Determine the (x, y) coordinate at the center of the cell enclosing the given text.  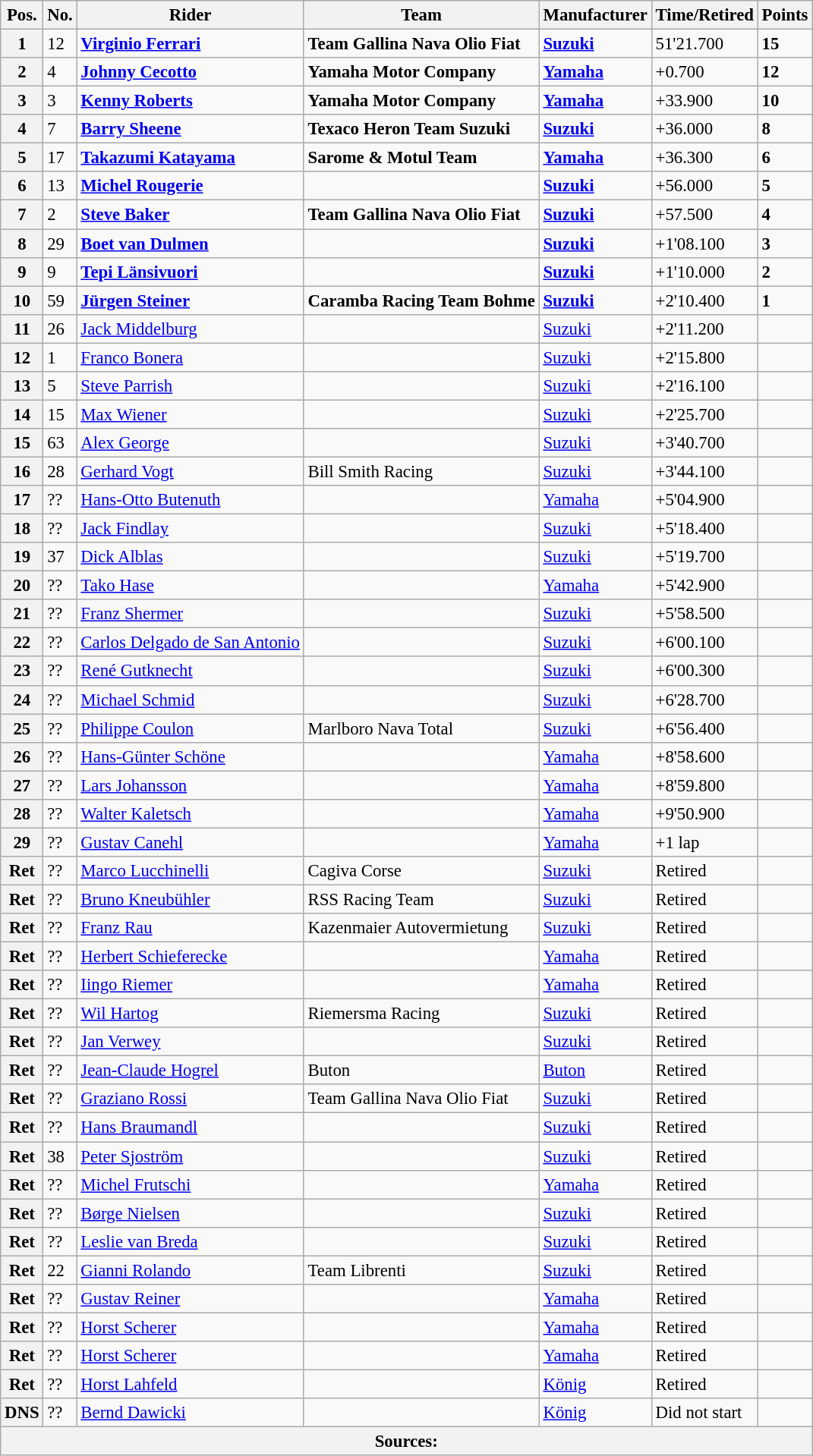
21 (22, 614)
René Gutknecht (190, 671)
Horst Lahfeld (190, 1384)
27 (22, 785)
Steve Baker (190, 215)
Michel Frutschi (190, 1184)
24 (22, 700)
Riemersma Racing (421, 1014)
Cagiva Corse (421, 871)
+5'04.900 (704, 500)
Johnny Cecotto (190, 72)
+6'56.400 (704, 728)
Jack Middelburg (190, 329)
38 (60, 1156)
+3'40.700 (704, 443)
Sarome & Motul Team (421, 158)
+9'50.900 (704, 814)
Sources: (407, 1442)
Time/Retired (704, 15)
63 (60, 443)
Barry Sheene (190, 129)
Virginio Ferrari (190, 44)
Bruno Kneubühler (190, 899)
+8'59.800 (704, 785)
Gustav Canehl (190, 842)
Marco Lucchinelli (190, 871)
Leslie van Breda (190, 1241)
Hans-Günter Schöne (190, 756)
Rider (190, 15)
Gustav Reiner (190, 1299)
Did not start (704, 1413)
37 (60, 557)
Philippe Coulon (190, 728)
+6'00.300 (704, 671)
Max Wiener (190, 414)
Bernd Dawicki (190, 1413)
Alex George (190, 443)
Franco Bonera (190, 357)
Lars Johansson (190, 785)
+33.900 (704, 101)
14 (22, 414)
+0.700 (704, 72)
No. (60, 15)
+6'28.700 (704, 700)
Pos. (22, 15)
Franz Shermer (190, 614)
16 (22, 471)
Marlboro Nava Total (421, 728)
Jan Verwey (190, 1042)
Børge Nielsen (190, 1213)
Jürgen Steiner (190, 300)
Kazenmaier Autovermietung (421, 928)
Wil Hartog (190, 1014)
Manufacturer (595, 15)
Franz Rau (190, 928)
+57.500 (704, 215)
+5'58.500 (704, 614)
Tako Hase (190, 586)
20 (22, 586)
Steve Parrish (190, 386)
Kenny Roberts (190, 101)
+5'42.900 (704, 586)
Gianni Rolando (190, 1270)
Peter Sjoström (190, 1156)
+2'25.700 (704, 414)
Points (785, 15)
Bill Smith Racing (421, 471)
Team (421, 15)
19 (22, 557)
Hans-Otto Butenuth (190, 500)
Tepi Länsivuori (190, 272)
Caramba Racing Team Bohme (421, 300)
59 (60, 300)
+8'58.600 (704, 756)
DNS (22, 1413)
Hans Braumandl (190, 1127)
51'21.700 (704, 44)
+1 lap (704, 842)
Graziano Rossi (190, 1099)
11 (22, 329)
Boet van Dulmen (190, 244)
+2'15.800 (704, 357)
Gerhard Vogt (190, 471)
+2'10.400 (704, 300)
Walter Kaletsch (190, 814)
+36.000 (704, 129)
Herbert Schieferecke (190, 957)
Michel Rougerie (190, 186)
+2'16.100 (704, 386)
Carlos Delgado de San Antonio (190, 643)
Takazumi Katayama (190, 158)
+5'19.700 (704, 557)
Iingo Riemer (190, 985)
+2'11.200 (704, 329)
Michael Schmid (190, 700)
+1'08.100 (704, 244)
Jean-Claude Hogrel (190, 1071)
Texaco Heron Team Suzuki (421, 129)
+56.000 (704, 186)
23 (22, 671)
+5'18.400 (704, 529)
+6'00.100 (704, 643)
18 (22, 529)
RSS Racing Team (421, 899)
Dick Alblas (190, 557)
25 (22, 728)
+1'10.000 (704, 272)
Jack Findlay (190, 529)
+3'44.100 (704, 471)
+36.300 (704, 158)
Team Librenti (421, 1270)
